From the cell containing the given text, extract its center point as [X, Y] coordinate. 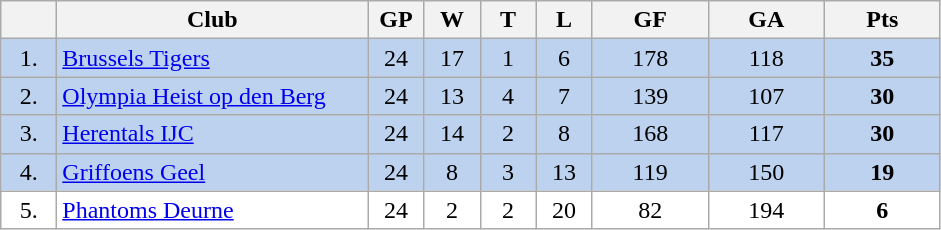
4. [29, 172]
GF [650, 20]
3. [29, 134]
GA [766, 20]
1. [29, 58]
194 [766, 210]
35 [882, 58]
Brussels Tigers [212, 58]
19 [882, 172]
150 [766, 172]
Olympia Heist op den Berg [212, 96]
Phantoms Deurne [212, 210]
L [564, 20]
Club [212, 20]
107 [766, 96]
117 [766, 134]
1 [508, 58]
139 [650, 96]
Herentals IJC [212, 134]
119 [650, 172]
3 [508, 172]
4 [508, 96]
20 [564, 210]
82 [650, 210]
178 [650, 58]
118 [766, 58]
GP [396, 20]
7 [564, 96]
W [452, 20]
14 [452, 134]
T [508, 20]
Griffoens Geel [212, 172]
168 [650, 134]
Pts [882, 20]
2. [29, 96]
5. [29, 210]
17 [452, 58]
